Output the (X, Y) coordinate of the center of the cell containing the given text.  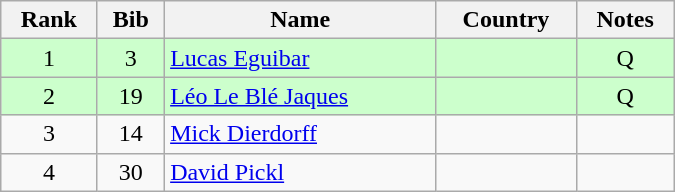
19 (131, 96)
14 (131, 134)
Lucas Eguibar (300, 58)
Notes (625, 20)
1 (49, 58)
30 (131, 172)
Bib (131, 20)
Country (506, 20)
2 (49, 96)
David Pickl (300, 172)
Rank (49, 20)
Name (300, 20)
Léo Le Blé Jaques (300, 96)
4 (49, 172)
Mick Dierdorff (300, 134)
